Find where the given text appears and provide that cell's center as (X, Y) coordinate. 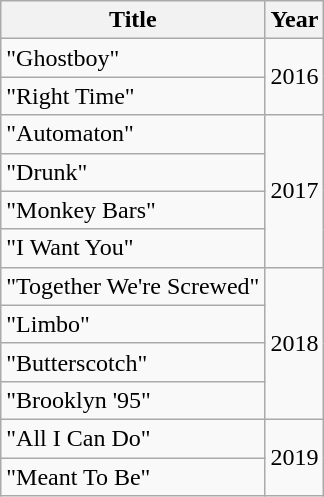
"Brooklyn '95" (133, 400)
"Butterscotch" (133, 362)
2019 (294, 457)
"All I Can Do" (133, 438)
"Drunk" (133, 172)
"Meant To Be" (133, 477)
"Right Time" (133, 96)
2018 (294, 343)
2017 (294, 191)
2016 (294, 77)
"Automaton" (133, 134)
"Together We're Screwed" (133, 286)
Year (294, 20)
"Monkey Bars" (133, 210)
"Limbo" (133, 324)
"I Want You" (133, 248)
Title (133, 20)
"Ghostboy" (133, 58)
